Determine the [X, Y] coordinate at the center of the cell enclosing the given text.  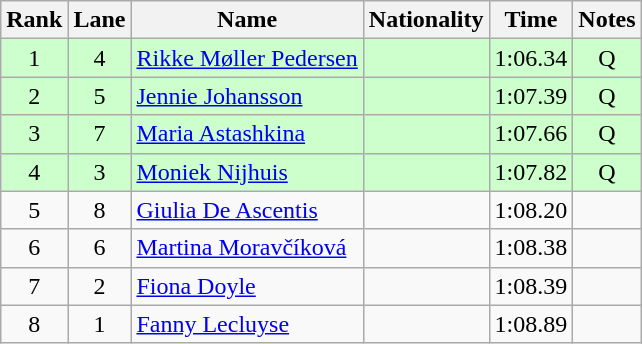
Name [247, 20]
1:08.89 [531, 324]
Giulia De Ascentis [247, 210]
Maria Astashkina [247, 134]
Moniek Nijhuis [247, 172]
1:07.66 [531, 134]
1:08.20 [531, 210]
Rikke Møller Pedersen [247, 58]
Notes [607, 20]
Jennie Johansson [247, 96]
1:07.82 [531, 172]
Time [531, 20]
Fiona Doyle [247, 286]
Fanny Lecluyse [247, 324]
1:08.39 [531, 286]
1:06.34 [531, 58]
Lane [100, 20]
Nationality [426, 20]
Rank [34, 20]
Martina Moravčíková [247, 248]
1:07.39 [531, 96]
1:08.38 [531, 248]
